Search for the cell housing the specified text and yield its (x, y) center coordinate. 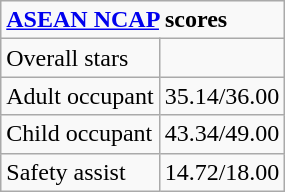
35.14/36.00 (222, 96)
ASEAN NCAP scores (143, 20)
Safety assist (80, 172)
43.34/49.00 (222, 134)
Adult occupant (80, 96)
14.72/18.00 (222, 172)
Overall stars (80, 58)
Child occupant (80, 134)
